Locate the cell with the specified text and output its (x, y) center coordinate. 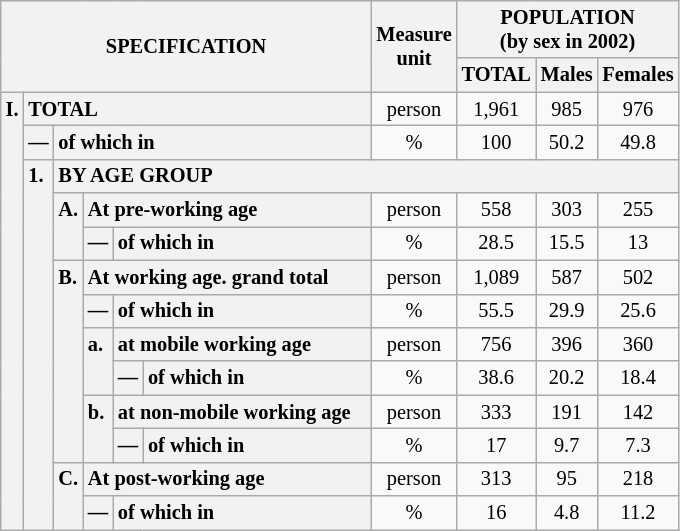
b. (98, 428)
50.2 (567, 142)
255 (638, 210)
985 (567, 109)
At working age. grand total (227, 277)
95 (567, 479)
49.8 (638, 142)
POPULATION (by sex in 2002) (568, 29)
at mobile working age (242, 344)
558 (496, 210)
100 (496, 142)
29.9 (567, 311)
Females (638, 75)
28.5 (496, 243)
18.4 (638, 378)
At pre-working age (227, 210)
SPECIFICATION (186, 46)
25.6 (638, 311)
at non-mobile working age (242, 412)
7.3 (638, 445)
1,961 (496, 109)
B. (68, 361)
A. (68, 226)
756 (496, 344)
9.7 (567, 445)
20.2 (567, 378)
218 (638, 479)
303 (567, 210)
142 (638, 412)
1,089 (496, 277)
333 (496, 412)
a. (98, 360)
11.2 (638, 513)
Males (567, 75)
396 (567, 344)
17 (496, 445)
1. (38, 344)
976 (638, 109)
Measure unit (414, 46)
I. (12, 311)
13 (638, 243)
At post-working age (227, 479)
15.5 (567, 243)
502 (638, 277)
BY AGE GROUP (366, 176)
C. (68, 496)
313 (496, 479)
360 (638, 344)
587 (567, 277)
16 (496, 513)
191 (567, 412)
4.8 (567, 513)
55.5 (496, 311)
38.6 (496, 378)
